Scan for the cell matching the given text and deliver its [X, Y] coordinate at center. 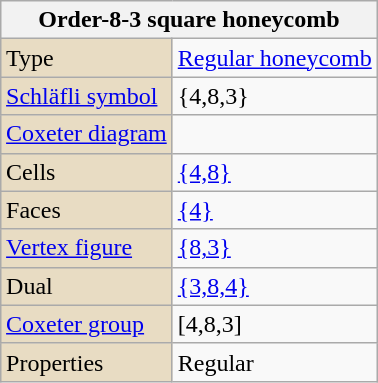
Regular honeycomb [274, 58]
Regular [274, 362]
{4,8,3} [274, 96]
Cells [87, 172]
{3,8,4} [274, 286]
Coxeter group [87, 324]
Type [87, 58]
Vertex figure [87, 248]
Coxeter diagram [87, 134]
Schläfli symbol [87, 96]
{4} [274, 210]
Properties [87, 362]
[4,8,3] [274, 324]
{4,8} [274, 172]
Order-8-3 square honeycomb [190, 20]
Faces [87, 210]
{8,3} [274, 248]
Dual [87, 286]
